Pinpoint the cell where the given text exists, returning its (X, Y) midpoint coordinate. 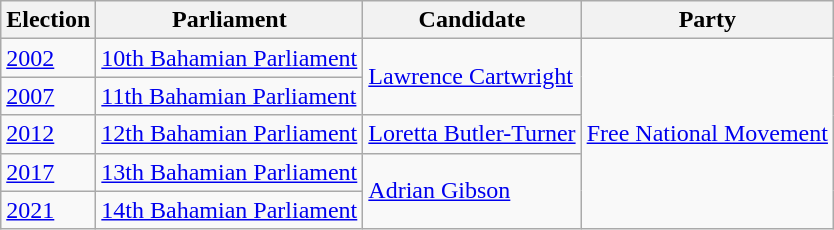
11th Bahamian Parliament (230, 96)
2002 (48, 58)
Candidate (472, 20)
Free National Movement (707, 134)
14th Bahamian Parliament (230, 210)
10th Bahamian Parliament (230, 58)
2017 (48, 172)
Loretta Butler-Turner (472, 134)
12th Bahamian Parliament (230, 134)
Election (48, 20)
2021 (48, 210)
2012 (48, 134)
Parliament (230, 20)
13th Bahamian Parliament (230, 172)
Party (707, 20)
Adrian Gibson (472, 191)
2007 (48, 96)
Lawrence Cartwright (472, 77)
